Determine the [X, Y] coordinate at the center of the cell enclosing the given text.  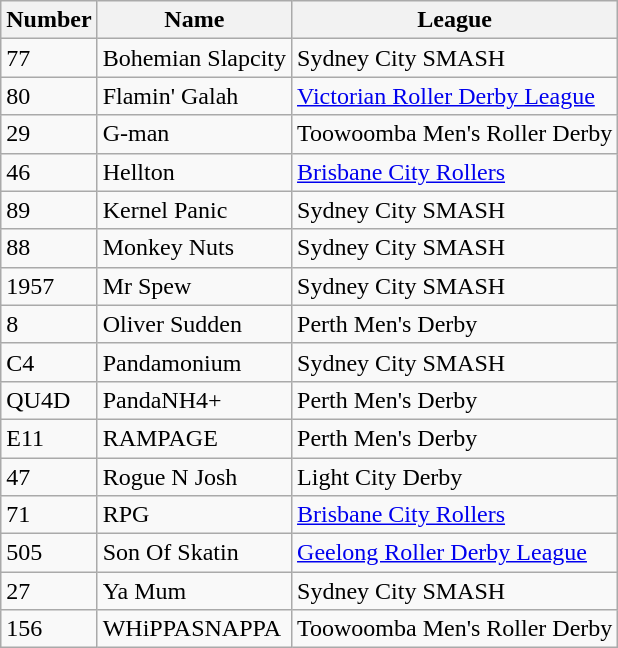
Mr Spew [194, 286]
Ya Mum [194, 591]
77 [49, 58]
G-man [194, 134]
80 [49, 96]
Rogue N Josh [194, 477]
Flamin' Galah [194, 96]
E11 [49, 438]
71 [49, 515]
27 [49, 591]
Bohemian Slapcity [194, 58]
Number [49, 20]
Light City Derby [455, 477]
RPG [194, 515]
Geelong Roller Derby League [455, 553]
QU4D [49, 400]
RAMPAGE [194, 438]
46 [49, 172]
Victorian Roller Derby League [455, 96]
88 [49, 248]
Monkey Nuts [194, 248]
League [455, 20]
Name [194, 20]
PandaNH4+ [194, 400]
Pandamonium [194, 362]
WHiPPASNAPPA [194, 629]
47 [49, 477]
156 [49, 629]
Kernel Panic [194, 210]
8 [49, 324]
29 [49, 134]
Oliver Sudden [194, 324]
Hellton [194, 172]
Son Of Skatin [194, 553]
1957 [49, 286]
C4 [49, 362]
505 [49, 553]
89 [49, 210]
